Extract the (x, y) coordinate from the center of the cell holding the provided text.  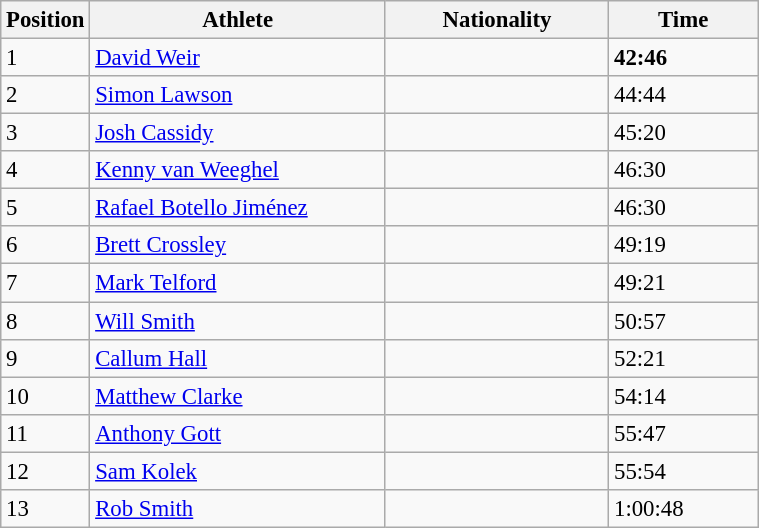
1:00:48 (684, 509)
45:20 (684, 133)
11 (46, 433)
8 (46, 321)
9 (46, 358)
Rob Smith (238, 509)
Brett Crossley (238, 245)
49:19 (684, 245)
Sam Kolek (238, 471)
Kenny van Weeghel (238, 170)
David Weir (238, 58)
Callum Hall (238, 358)
5 (46, 208)
1 (46, 58)
Anthony Gott (238, 433)
10 (46, 396)
Position (46, 20)
12 (46, 471)
54:14 (684, 396)
4 (46, 170)
3 (46, 133)
Simon Lawson (238, 95)
52:21 (684, 358)
2 (46, 95)
Rafael Botello Jiménez (238, 208)
42:46 (684, 58)
49:21 (684, 283)
Matthew Clarke (238, 396)
Time (684, 20)
Will Smith (238, 321)
13 (46, 509)
44:44 (684, 95)
Athlete (238, 20)
Nationality (496, 20)
6 (46, 245)
Josh Cassidy (238, 133)
55:54 (684, 471)
7 (46, 283)
50:57 (684, 321)
Mark Telford (238, 283)
55:47 (684, 433)
